Scan for the cell matching the given text and deliver its [X, Y] coordinate at center. 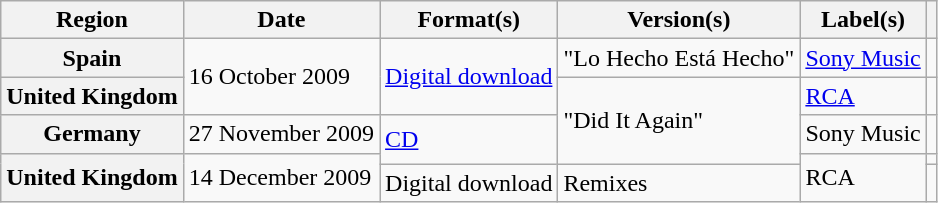
Region [92, 20]
Version(s) [679, 20]
CD [469, 140]
Date [281, 20]
Germany [92, 134]
Label(s) [863, 20]
14 December 2009 [281, 178]
"Lo Hecho Está Hecho" [679, 58]
27 November 2009 [281, 134]
16 October 2009 [281, 77]
Format(s) [469, 20]
"Did It Again" [679, 120]
Spain [92, 58]
Remixes [679, 183]
